Pinpoint the cell where the given text exists, returning its [X, Y] midpoint coordinate. 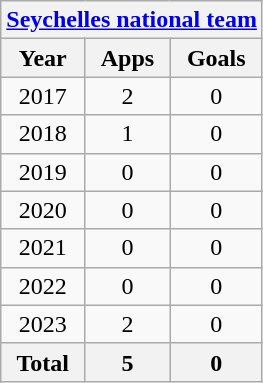
5 [128, 362]
2022 [43, 286]
Total [43, 362]
Year [43, 58]
Goals [216, 58]
1 [128, 134]
2023 [43, 324]
2017 [43, 96]
2019 [43, 172]
Seychelles national team [132, 20]
2021 [43, 248]
2020 [43, 210]
Apps [128, 58]
2018 [43, 134]
